Search for the cell housing the specified text and yield its (x, y) center coordinate. 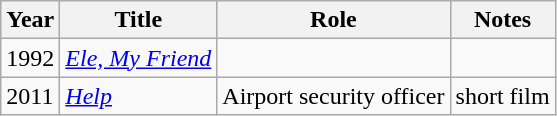
Ele, My Friend (138, 58)
Role (334, 20)
Year (30, 20)
Airport security officer (334, 96)
1992 (30, 58)
2011 (30, 96)
Help (138, 96)
short film (502, 96)
Title (138, 20)
Notes (502, 20)
